Detect which cell encompasses the target text, then output its (x, y) center coordinate. 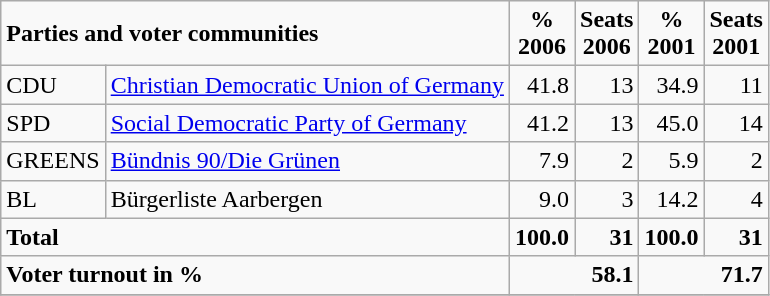
34.9 (672, 85)
45.0 (672, 123)
Social Democratic Party of Germany (307, 123)
9.0 (542, 199)
5.9 (672, 161)
SPD (53, 123)
11 (736, 85)
CDU (53, 85)
7.9 (542, 161)
Parties and voter communities (256, 34)
Bündnis 90/Die Grünen (307, 161)
Seats2006 (607, 34)
BL (53, 199)
41.2 (542, 123)
71.7 (704, 275)
%2006 (542, 34)
41.8 (542, 85)
3 (607, 199)
Voter turnout in % (256, 275)
4 (736, 199)
Christian Democratic Union of Germany (307, 85)
58.1 (574, 275)
Total (256, 237)
Seats2001 (736, 34)
GREENS (53, 161)
14 (736, 123)
%2001 (672, 34)
14.2 (672, 199)
Bürgerliste Aarbergen (307, 199)
